Return the [x, y] coordinate for the center point of the cell that contains the specified text.  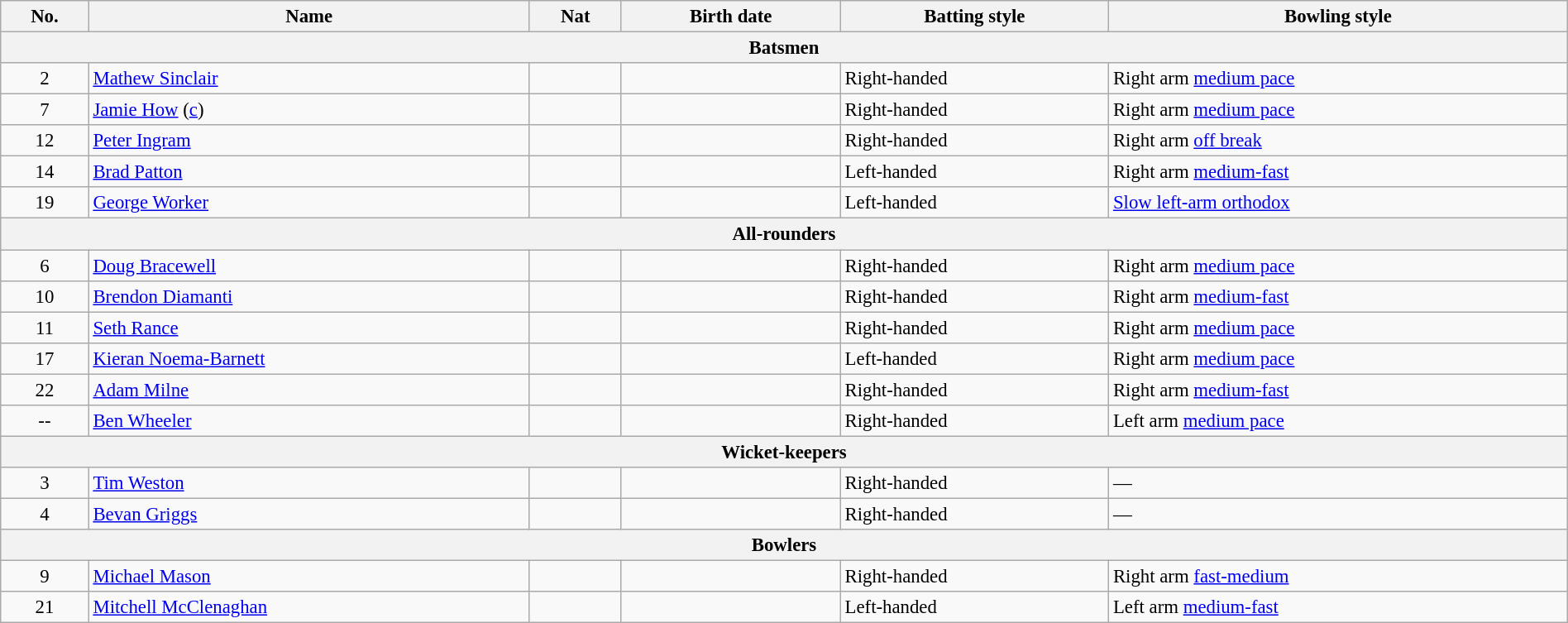
11 [45, 328]
All-rounders [784, 234]
Left arm medium pace [1338, 421]
Doug Bracewell [309, 266]
6 [45, 266]
Name [309, 17]
12 [45, 141]
Mathew Sinclair [309, 79]
Ben Wheeler [309, 421]
Wicket-keepers [784, 452]
Peter Ingram [309, 141]
Birth date [731, 17]
Adam Milne [309, 390]
Batting style [974, 17]
7 [45, 110]
-- [45, 421]
Michael Mason [309, 577]
17 [45, 358]
Kieran Noema-Barnett [309, 358]
George Worker [309, 203]
9 [45, 577]
Nat [576, 17]
22 [45, 390]
Seth Rance [309, 328]
Tim Weston [309, 483]
19 [45, 203]
Brendon Diamanti [309, 296]
Left arm medium-fast [1338, 607]
Bowlers [784, 545]
No. [45, 17]
Brad Patton [309, 172]
Batsmen [784, 48]
4 [45, 514]
Slow left-arm orthodox [1338, 203]
Right arm fast-medium [1338, 577]
3 [45, 483]
Mitchell McClenaghan [309, 607]
Bevan Griggs [309, 514]
21 [45, 607]
10 [45, 296]
Bowling style [1338, 17]
Jamie How (c) [309, 110]
14 [45, 172]
Right arm off break [1338, 141]
2 [45, 79]
